Output the (x, y) coordinate of the center of the cell containing the given text.  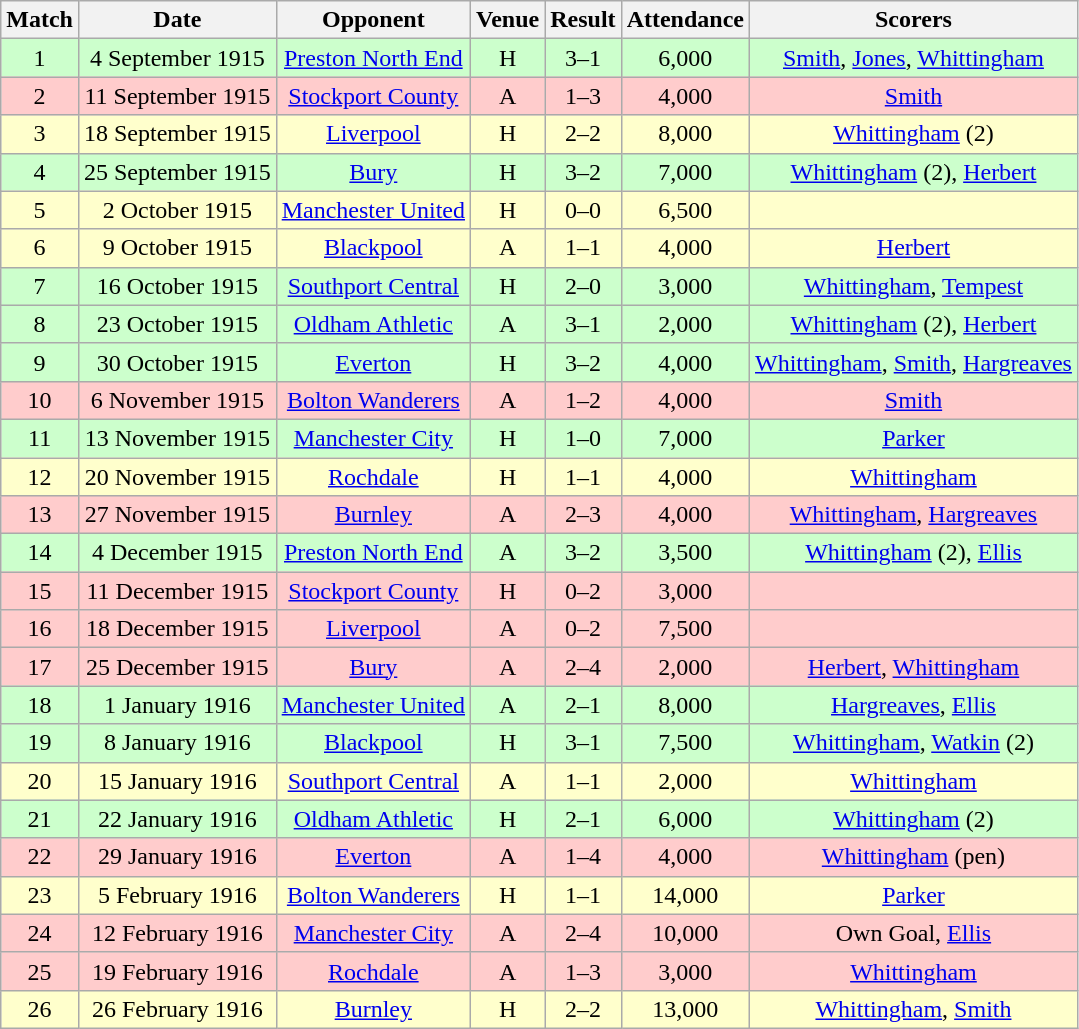
2 (40, 96)
Date (177, 20)
Herbert, Whittingham (914, 667)
3 (40, 134)
Match (40, 20)
19 (40, 743)
26 (40, 1009)
11 December 1915 (177, 591)
Own Goal, Ellis (914, 933)
Whittingham, Smith, Hargreaves (914, 362)
10,000 (685, 933)
18 (40, 705)
8 (40, 324)
17 (40, 667)
6 November 1915 (177, 400)
24 (40, 933)
3,500 (685, 553)
15 (40, 591)
1–2 (583, 400)
20 (40, 781)
20 November 1915 (177, 477)
Result (583, 20)
15 January 1916 (177, 781)
Whittingham (pen) (914, 857)
Herbert (914, 248)
10 (40, 400)
6,500 (685, 210)
1–4 (583, 857)
Smith, Jones, Whittingham (914, 58)
9 (40, 362)
14 (40, 553)
0–0 (583, 210)
11 (40, 438)
19 February 1916 (177, 971)
16 (40, 629)
2–3 (583, 515)
25 December 1915 (177, 667)
9 October 1915 (177, 248)
7 (40, 286)
Attendance (685, 20)
18 September 1915 (177, 134)
23 (40, 895)
13,000 (685, 1009)
Whittingham, Hargreaves (914, 515)
Scorers (914, 20)
1–0 (583, 438)
14,000 (685, 895)
8 January 1916 (177, 743)
4 September 1915 (177, 58)
23 October 1915 (177, 324)
5 (40, 210)
13 November 1915 (177, 438)
11 September 1915 (177, 96)
Whittingham (2), Ellis (914, 553)
4 December 1915 (177, 553)
18 December 1915 (177, 629)
22 January 1916 (177, 819)
5 February 1916 (177, 895)
21 (40, 819)
25 (40, 971)
30 October 1915 (177, 362)
Whittingham, Tempest (914, 286)
2–0 (583, 286)
6 (40, 248)
Whittingham, Watkin (2) (914, 743)
13 (40, 515)
4 (40, 172)
1 January 1916 (177, 705)
Venue (508, 20)
2 October 1915 (177, 210)
12 February 1916 (177, 933)
Hargreaves, Ellis (914, 705)
12 (40, 477)
27 November 1915 (177, 515)
Opponent (373, 20)
26 February 1916 (177, 1009)
1 (40, 58)
25 September 1915 (177, 172)
Whittingham, Smith (914, 1009)
16 October 1915 (177, 286)
22 (40, 857)
29 January 1916 (177, 857)
